Scan for the cell matching the given text and deliver its [X, Y] coordinate at center. 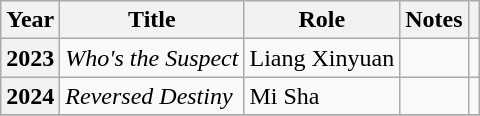
Title [152, 20]
Notes [434, 20]
Liang Xinyuan [322, 58]
Mi Sha [322, 96]
2023 [30, 58]
Year [30, 20]
2024 [30, 96]
Role [322, 20]
Who's the Suspect [152, 58]
Reversed Destiny [152, 96]
